Pinpoint the cell where the given text exists, returning its (X, Y) midpoint coordinate. 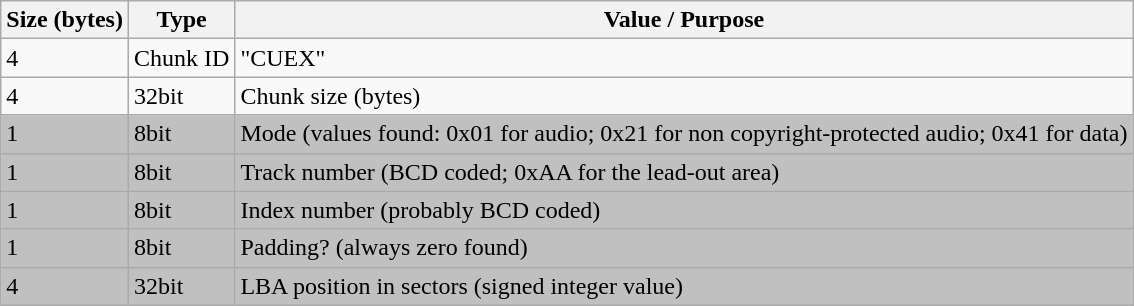
Size (bytes) (65, 20)
Chunk ID (181, 58)
Padding? (always zero found) (684, 248)
Mode (values found: 0x01 for audio; 0x21 for non copyright-protected audio; 0x41 for data) (684, 134)
Type (181, 20)
Chunk size (bytes) (684, 96)
Index number (probably BCD coded) (684, 210)
Track number (BCD coded; 0xAA for the lead-out area) (684, 172)
LBA position in sectors (signed integer value) (684, 286)
"CUEX" (684, 58)
Value / Purpose (684, 20)
